Search for the cell housing the specified text and yield its (x, y) center coordinate. 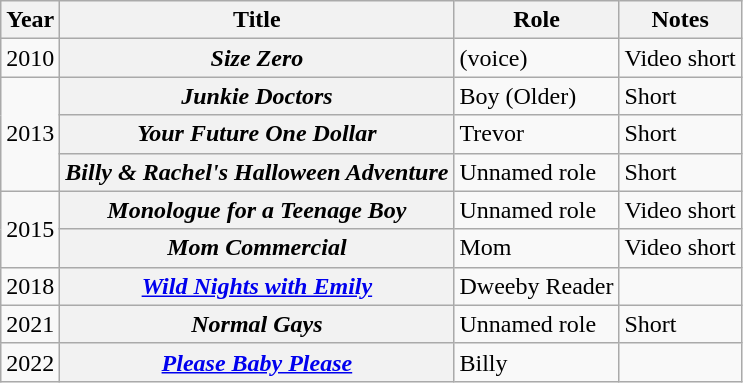
Mom Commercial (257, 248)
Normal Gays (257, 324)
Title (257, 20)
Notes (680, 20)
2010 (30, 58)
2015 (30, 229)
Year (30, 20)
Junkie Doctors (257, 96)
Your Future One Dollar (257, 134)
Boy (Older) (536, 96)
(voice) (536, 58)
Trevor (536, 134)
Billy & Rachel's Halloween Adventure (257, 172)
Dweeby Reader (536, 286)
Billy (536, 362)
2021 (30, 324)
2018 (30, 286)
Role (536, 20)
Monologue for a Teenage Boy (257, 210)
Please Baby Please (257, 362)
Mom (536, 248)
2022 (30, 362)
Size Zero (257, 58)
2013 (30, 134)
Wild Nights with Emily (257, 286)
